Return the [X, Y] coordinate for the center point of the cell that contains the specified text.  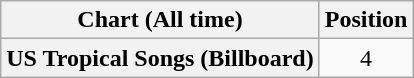
4 [366, 58]
US Tropical Songs (Billboard) [160, 58]
Chart (All time) [160, 20]
Position [366, 20]
